Find where the given text appears and provide that cell's center as (x, y) coordinate. 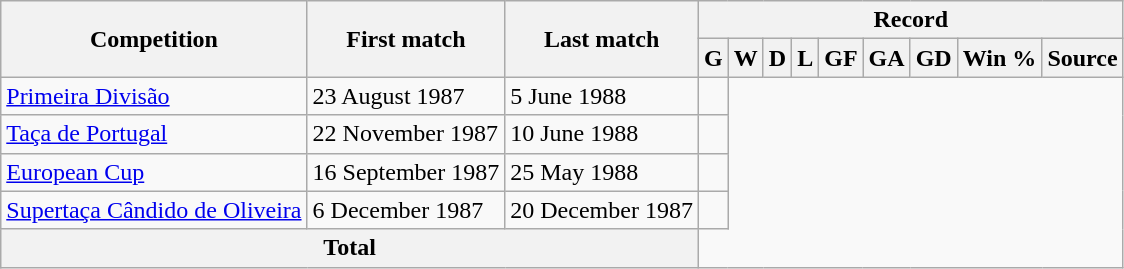
Primeira Divisão (154, 96)
Competition (154, 39)
22 November 1987 (406, 134)
W (746, 58)
25 May 1988 (602, 172)
D (777, 58)
L (806, 58)
GF (841, 58)
20 December 1987 (602, 210)
Last match (602, 39)
Total (350, 248)
5 June 1988 (602, 96)
Record (910, 20)
16 September 1987 (406, 172)
GA (886, 58)
Supertaça Cândido de Oliveira (154, 210)
European Cup (154, 172)
G (713, 58)
6 December 1987 (406, 210)
10 June 1988 (602, 134)
23 August 1987 (406, 96)
Win % (1000, 58)
GD (934, 58)
Taça de Portugal (154, 134)
First match (406, 39)
Source (1082, 58)
